For the text-containing cell, return its midpoint in (x, y) coordinate format. 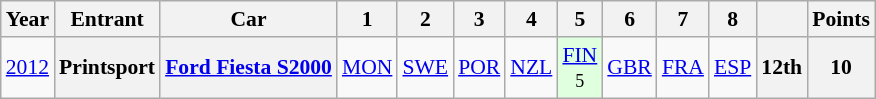
Entrant (107, 19)
3 (479, 19)
POR (479, 68)
4 (531, 19)
6 (630, 19)
GBR (630, 68)
5 (580, 19)
2 (425, 19)
ESP (732, 68)
Points (841, 19)
NZL (531, 68)
8 (732, 19)
10 (841, 68)
Car (248, 19)
1 (368, 19)
FIN5 (580, 68)
2012 (28, 68)
Printsport (107, 68)
Ford Fiesta S2000 (248, 68)
SWE (425, 68)
MON (368, 68)
FRA (683, 68)
12th (782, 68)
7 (683, 19)
Year (28, 19)
